For the text-containing cell, return its midpoint in (x, y) coordinate format. 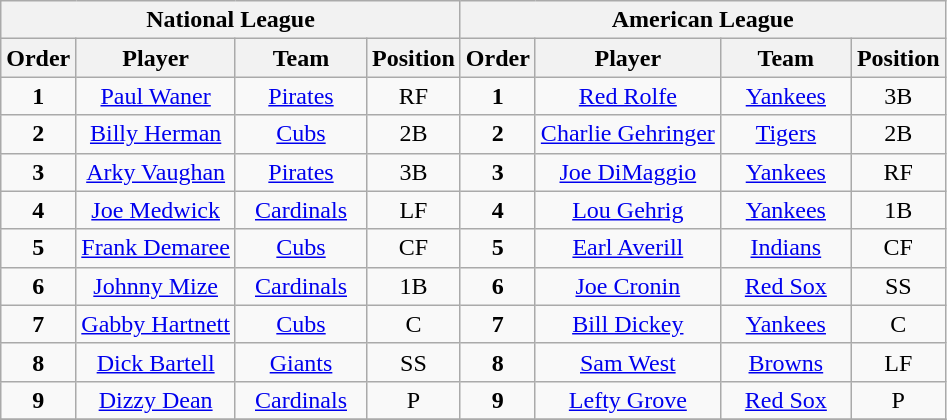
Arky Vaughan (156, 172)
Frank Demaree (156, 248)
Dizzy Dean (156, 400)
Earl Averill (628, 248)
Giants (300, 362)
Billy Herman (156, 134)
Joe DiMaggio (628, 172)
Joe Medwick (156, 210)
Dick Bartell (156, 362)
Indians (786, 248)
Lefty Grove (628, 400)
National League (231, 20)
Lou Gehrig (628, 210)
Bill Dickey (628, 324)
Browns (786, 362)
Sam West (628, 362)
Gabby Hartnett (156, 324)
Charlie Gehringer (628, 134)
Tigers (786, 134)
Joe Cronin (628, 286)
American League (702, 20)
Red Rolfe (628, 96)
Johnny Mize (156, 286)
Paul Waner (156, 96)
